Output the [x, y] coordinate of the center of the cell containing the given text.  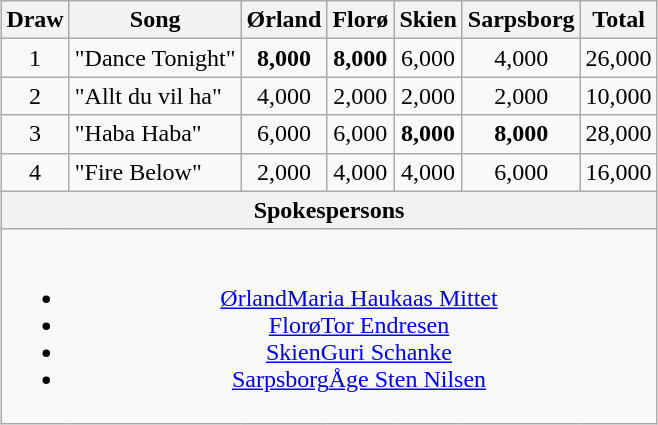
"Fire Below" [155, 172]
Spokespersons [329, 210]
Skien [428, 20]
Ørland [284, 20]
16,000 [618, 172]
2 [35, 96]
Sarpsborg [521, 20]
Draw [35, 20]
4 [35, 172]
3 [35, 134]
28,000 [618, 134]
Song [155, 20]
10,000 [618, 96]
"Allt du vil ha" [155, 96]
ØrlandMaria Haukaas MittetFlorøTor EndresenSkienGuri SchankeSarpsborgÅge Sten Nilsen [329, 326]
Total [618, 20]
26,000 [618, 58]
1 [35, 58]
"Dance Tonight" [155, 58]
"Haba Haba" [155, 134]
Florø [360, 20]
